Return the [x, y] coordinate for the center point of the cell that contains the specified text.  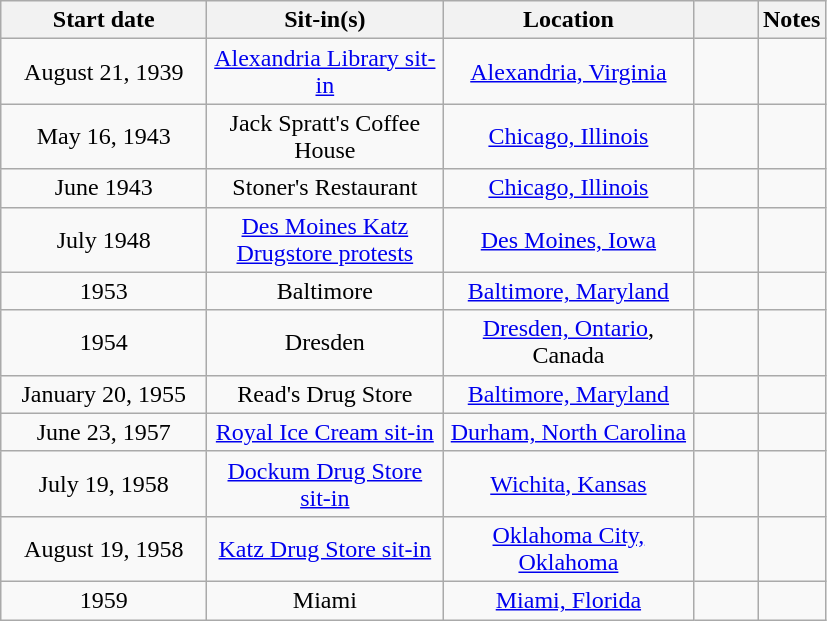
Des Moines, Iowa [568, 240]
Location [568, 20]
Alexandria, Virginia [568, 72]
August 19, 1958 [104, 548]
Miami, Florida [568, 600]
Miami [325, 600]
Start date [104, 20]
July 19, 1958 [104, 484]
August 21, 1939 [104, 72]
Dockum Drug Store sit-in [325, 484]
Baltimore [325, 291]
1954 [104, 342]
Jack Spratt's Coffee House [325, 136]
Katz Drug Store sit-in [325, 548]
Alexandria Library sit-in [325, 72]
Sit-in(s) [325, 20]
Royal Ice Cream sit-in [325, 432]
1959 [104, 600]
May 16, 1943 [104, 136]
Des Moines Katz Drugstore protests [325, 240]
1953 [104, 291]
June 23, 1957 [104, 432]
Dresden, Ontario, Canada [568, 342]
Notes [792, 20]
Dresden [325, 342]
January 20, 1955 [104, 394]
Durham, North Carolina [568, 432]
Stoner's Restaurant [325, 188]
Oklahoma City, Oklahoma [568, 548]
Read's Drug Store [325, 394]
Wichita, Kansas [568, 484]
July 1948 [104, 240]
June 1943 [104, 188]
